For the text-containing cell, return its midpoint in (X, Y) coordinate format. 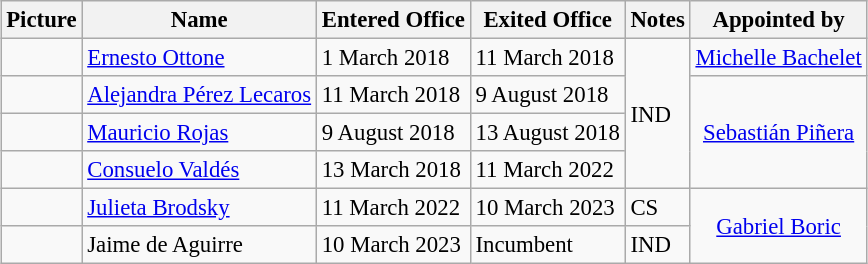
Ernesto Ottone (199, 58)
Jaime de Aguirre (199, 245)
Alejandra Pérez Lecaros (199, 95)
Sebastián Piñera (778, 132)
Notes (658, 20)
Picture (42, 20)
Entered Office (393, 20)
13 March 2018 (393, 170)
13 August 2018 (548, 133)
CS (658, 208)
Mauricio Rojas (199, 133)
Appointed by (778, 20)
Exited Office (548, 20)
1 March 2018 (393, 58)
Julieta Brodsky (199, 208)
Michelle Bachelet (778, 58)
Name (199, 20)
Gabriel Boric (778, 226)
Incumbent (548, 245)
Consuelo Valdés (199, 170)
